For the text-containing cell, return its midpoint in [X, Y] coordinate format. 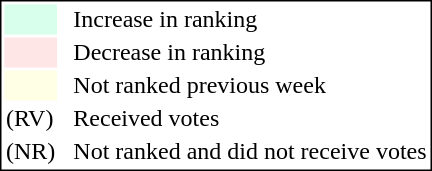
Increase in ranking [250, 19]
Received votes [250, 119]
Not ranked and did not receive votes [250, 151]
(RV) [30, 119]
(NR) [30, 151]
Not ranked previous week [250, 85]
Decrease in ranking [250, 53]
